Provide the (x, y) coordinate of the cell's center where the given text is located.  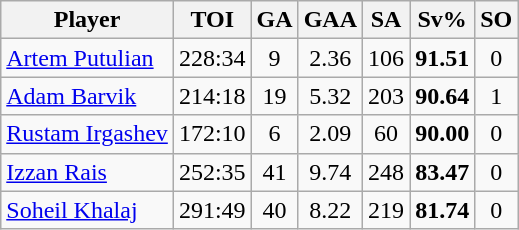
228:34 (212, 58)
9 (274, 58)
GA (274, 20)
172:10 (212, 134)
2.36 (330, 58)
GAA (330, 20)
91.51 (442, 58)
41 (274, 172)
6 (274, 134)
Player (88, 20)
83.47 (442, 172)
252:35 (212, 172)
291:49 (212, 210)
81.74 (442, 210)
203 (386, 96)
Artem Putulian (88, 58)
40 (274, 210)
9.74 (330, 172)
248 (386, 172)
90.00 (442, 134)
19 (274, 96)
219 (386, 210)
SO (496, 20)
214:18 (212, 96)
106 (386, 58)
1 (496, 96)
Rustam Irgashev (88, 134)
60 (386, 134)
8.22 (330, 210)
90.64 (442, 96)
2.09 (330, 134)
Adam Barvik (88, 96)
Sv% (442, 20)
TOI (212, 20)
SA (386, 20)
5.32 (330, 96)
Izzan Rais (88, 172)
Soheil Khalaj (88, 210)
